Extract the (X, Y) coordinate from the center of the cell holding the provided text.  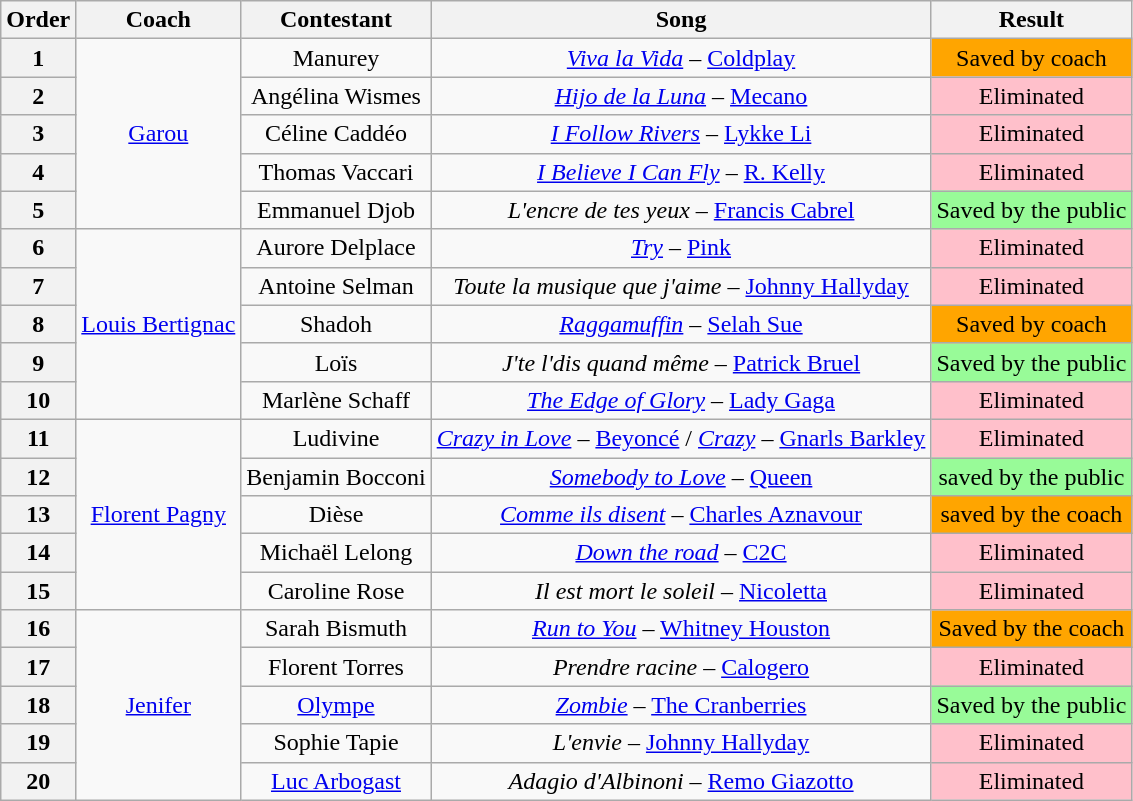
Down the road – C2C (681, 553)
Louis Bertignac (158, 324)
Loïs (336, 362)
Contestant (336, 20)
Shadoh (336, 324)
Crazy in Love – Beyoncé / Crazy – Gnarls Barkley (681, 438)
saved by the coach (1032, 515)
Luc Arbogast (336, 781)
9 (38, 362)
Céline Caddéo (336, 134)
Benjamin Bocconi (336, 477)
16 (38, 629)
Order (38, 20)
18 (38, 705)
Jenifer (158, 705)
saved by the public (1032, 477)
Sarah Bismuth (336, 629)
Marlène Schaff (336, 400)
4 (38, 172)
11 (38, 438)
Antoine Selman (336, 286)
Florent Torres (336, 667)
Coach (158, 20)
10 (38, 400)
1 (38, 58)
J'te l'dis quand même – Patrick Bruel (681, 362)
Dièse (336, 515)
I Believe I Can Fly – R. Kelly (681, 172)
L'encre de tes yeux – Francis Cabrel (681, 210)
3 (38, 134)
Ludivine (336, 438)
Song (681, 20)
14 (38, 553)
6 (38, 248)
Toute la musique que j'aime – Johnny Hallyday (681, 286)
17 (38, 667)
2 (38, 96)
13 (38, 515)
Il est mort le soleil – Nicoletta (681, 591)
Manurey (336, 58)
Viva la Vida – Coldplay (681, 58)
15 (38, 591)
Michaël Lelong (336, 553)
Caroline Rose (336, 591)
Prendre racine – Calogero (681, 667)
Florent Pagny (158, 514)
7 (38, 286)
L'envie – Johnny Hallyday (681, 743)
Sophie Tapie (336, 743)
Zombie – The Cranberries (681, 705)
5 (38, 210)
Saved by the coach (1032, 629)
Run to You – Whitney Houston (681, 629)
8 (38, 324)
Adagio d'Albinoni – Remo Giazotto (681, 781)
I Follow Rivers – Lykke Li (681, 134)
Olympe (336, 705)
Aurore Delplace (336, 248)
Somebody to Love – Queen (681, 477)
Try – Pink (681, 248)
12 (38, 477)
Emmanuel Djob (336, 210)
Garou (158, 134)
The Edge of Glory – Lady Gaga (681, 400)
Comme ils disent – Charles Aznavour (681, 515)
Hijo de la Luna – Mecano (681, 96)
Angélina Wismes (336, 96)
Raggamuffin – Selah Sue (681, 324)
Thomas Vaccari (336, 172)
20 (38, 781)
Result (1032, 20)
19 (38, 743)
